Scan for the cell matching the given text and deliver its [X, Y] coordinate at center. 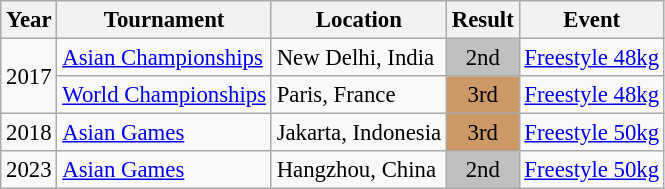
2023 [29, 170]
2018 [29, 133]
Event [592, 20]
Result [482, 20]
Hangzhou, China [358, 170]
2017 [29, 76]
Paris, France [358, 95]
Jakarta, Indonesia [358, 133]
World Championships [164, 95]
Year [29, 20]
Tournament [164, 20]
Asian Championships [164, 58]
New Delhi, India [358, 58]
Location [358, 20]
